Return [X, Y] of the center of cell containing provided text 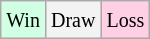
Draw [72, 20]
Win [24, 20]
Loss [126, 20]
